Locate the cell with the specified text and output its [x, y] center coordinate. 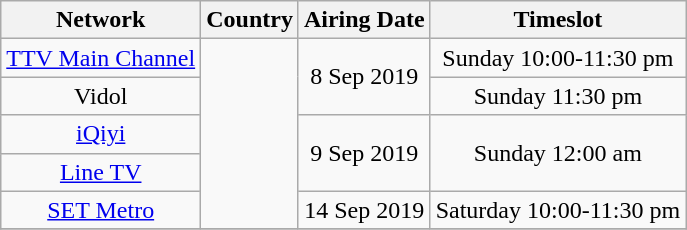
SET Metro [101, 210]
Country [250, 20]
TTV Main Channel [101, 58]
Saturday 10:00-11:30 pm [558, 210]
Sunday 12:00 am [558, 153]
8 Sep 2019 [364, 77]
Network [101, 20]
9 Sep 2019 [364, 153]
Sunday 11:30 pm [558, 96]
Vidol [101, 96]
Timeslot [558, 20]
Sunday 10:00-11:30 pm [558, 58]
Airing Date [364, 20]
14 Sep 2019 [364, 210]
iQiyi [101, 134]
Line TV [101, 172]
